For the text-containing cell, return its midpoint in [X, Y] coordinate format. 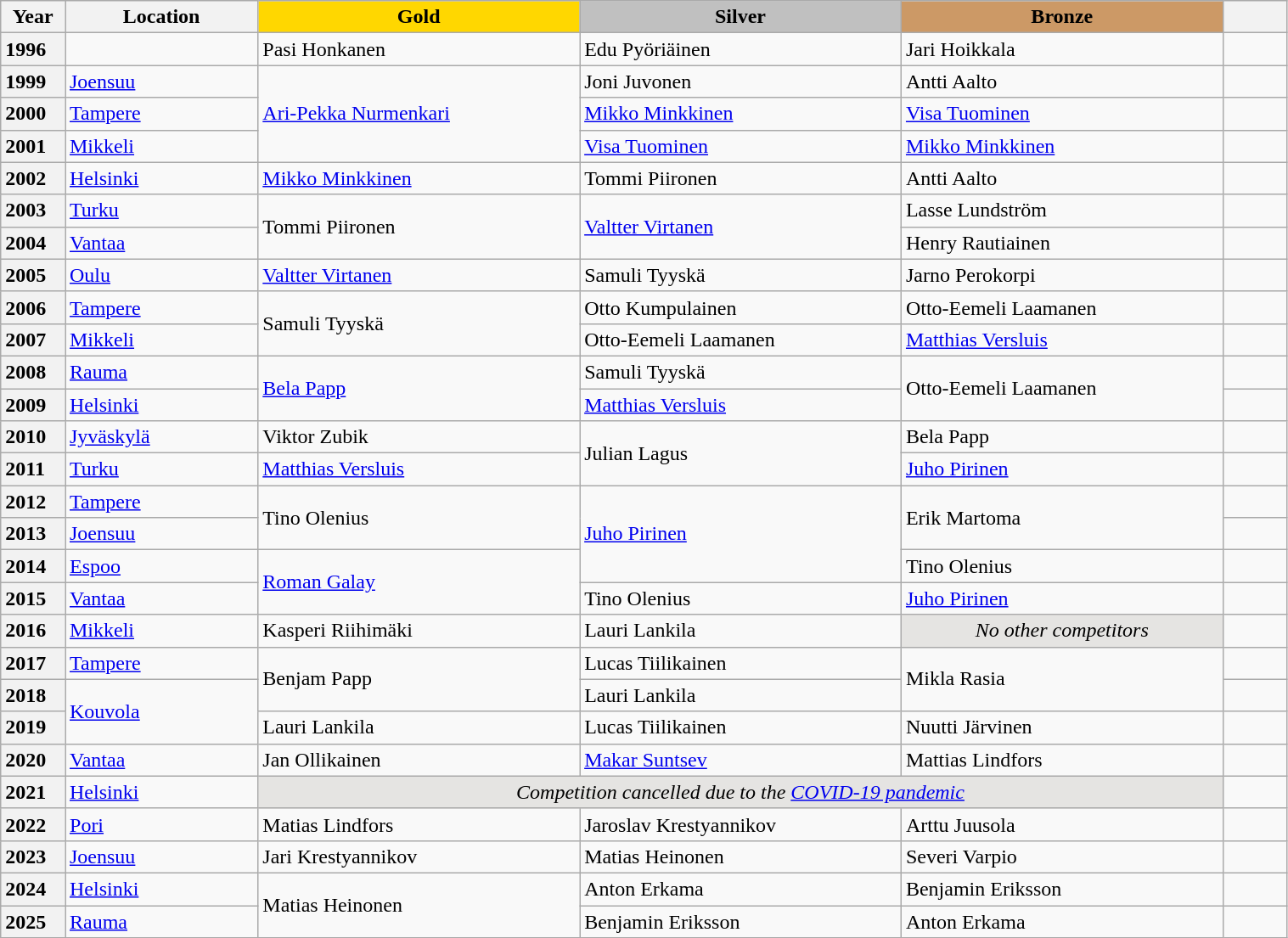
Matias Lindfors [419, 824]
Gold [419, 17]
2016 [33, 631]
Nuutti Järvinen [1061, 727]
2001 [33, 146]
Competition cancelled due to the COVID-19 pandemic [740, 792]
2009 [33, 405]
Mikla Rasia [1061, 679]
Silver [740, 17]
Otto Kumpulainen [740, 307]
Viktor Zubik [419, 437]
2024 [33, 889]
2025 [33, 921]
2002 [33, 178]
Benjam Papp [419, 679]
2020 [33, 760]
Joni Juvonen [740, 81]
Mattias Lindfors [1061, 760]
Makar Suntsev [740, 760]
Jari Hoikkala [1061, 49]
2003 [33, 211]
2011 [33, 469]
2000 [33, 114]
Henry Rautiainen [1061, 243]
Jari Krestyannikov [419, 857]
2014 [33, 566]
2023 [33, 857]
Year [33, 17]
Pasi Honkanen [419, 49]
Kasperi Riihimäki [419, 631]
Jyväskylä [161, 437]
Location [161, 17]
Jarno Perokorpi [1061, 275]
Jan Ollikainen [419, 760]
2008 [33, 372]
2019 [33, 727]
Kouvola [161, 711]
2007 [33, 340]
Julian Lagus [740, 453]
1999 [33, 81]
Lasse Lundström [1061, 211]
2010 [33, 437]
2022 [33, 824]
2013 [33, 534]
Erik Martoma [1061, 518]
2018 [33, 695]
Edu Pyöriäinen [740, 49]
Arttu Juusola [1061, 824]
Ari-Pekka Nurmenkari [419, 114]
2015 [33, 598]
Roman Galay [419, 582]
2012 [33, 502]
Oulu [161, 275]
Pori [161, 824]
Jaroslav Krestyannikov [740, 824]
No other competitors [1061, 631]
2021 [33, 792]
2004 [33, 243]
Bronze [1061, 17]
2006 [33, 307]
1996 [33, 49]
Espoo [161, 566]
Severi Varpio [1061, 857]
2005 [33, 275]
2017 [33, 663]
